Capture the cell that displays the provided text and extract its (X, Y) central coordinate. 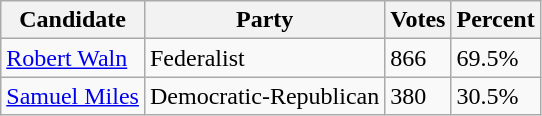
Votes (418, 20)
Party (264, 20)
Percent (496, 20)
866 (418, 58)
Samuel Miles (73, 96)
Robert Waln (73, 58)
Federalist (264, 58)
69.5% (496, 58)
380 (418, 96)
30.5% (496, 96)
Candidate (73, 20)
Democratic-Republican (264, 96)
